Identify which cell holds the provided text, then report its (X, Y) central coordinate. 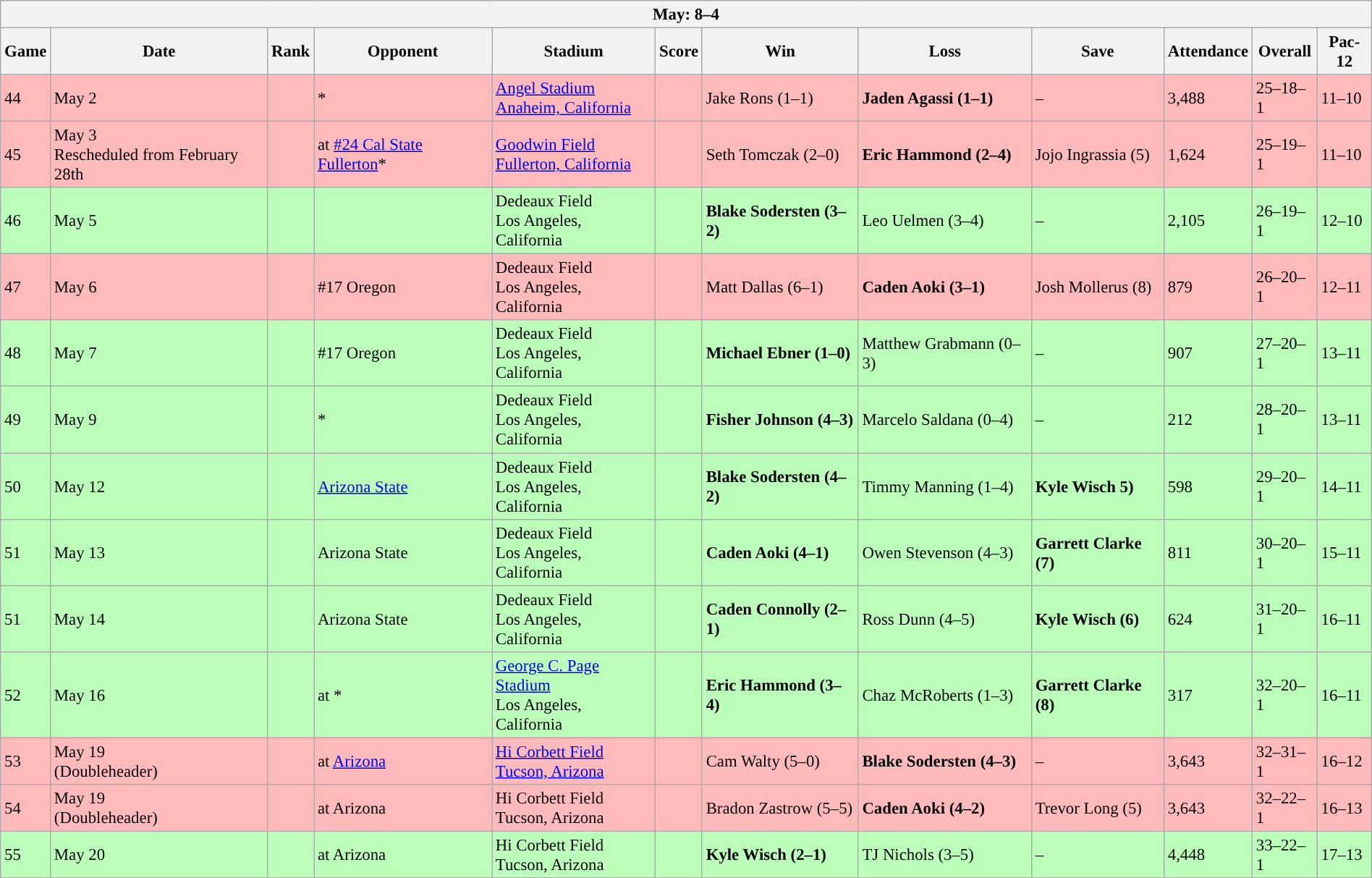
Game (26, 51)
2,105 (1208, 221)
49 (26, 420)
Caden Aoki (3–1) (945, 287)
May 9 (159, 420)
Caden Aoki (4–2) (945, 808)
Eric Hammond (3–4) (780, 695)
Seth Tomczak (2–0) (780, 155)
Angel StadiumAnaheim, California (574, 98)
Kyle Wisch (6) (1097, 619)
48 (26, 353)
29–20–1 (1284, 486)
May 16 (159, 695)
Ross Dunn (4–5) (945, 619)
16–12 (1345, 761)
Eric Hammond (2–4) (945, 155)
12–11 (1345, 287)
16–13 (1345, 808)
32–22–1 (1284, 808)
12–10 (1345, 221)
Kyle Wisch (2–1) (780, 854)
25–19–1 (1284, 155)
46 (26, 221)
53 (26, 761)
Opponent (403, 51)
Jojo Ingrassia (5) (1097, 155)
Stadium (574, 51)
30–20–1 (1284, 552)
Timmy Manning (1–4) (945, 486)
at #24 Cal State Fullerton* (403, 155)
27–20–1 (1284, 353)
May 2 (159, 98)
George C. Page StadiumLos Angeles, California (574, 695)
15–11 (1345, 552)
Blake Sodersten (3–2) (780, 221)
32–20–1 (1284, 695)
May 7 (159, 353)
Blake Sodersten (4–2) (780, 486)
4,448 (1208, 854)
14–11 (1345, 486)
28–20–1 (1284, 420)
at * (403, 695)
598 (1208, 486)
907 (1208, 353)
May 12 (159, 486)
May 14 (159, 619)
47 (26, 287)
Pac-12 (1345, 51)
33–22–1 (1284, 854)
Blake Sodersten (4–3) (945, 761)
Loss (945, 51)
May 3Rescheduled from February 28th (159, 155)
31–20–1 (1284, 619)
May 13 (159, 552)
26–19–1 (1284, 221)
1,624 (1208, 155)
Jake Rons (1–1) (780, 98)
Caden Connolly (2–1) (780, 619)
52 (26, 695)
Rank (291, 51)
32–31–1 (1284, 761)
Cam Walty (5–0) (780, 761)
26–20–1 (1284, 287)
Owen Stevenson (4–3) (945, 552)
212 (1208, 420)
Michael Ebner (1–0) (780, 353)
TJ Nichols (3–5) (945, 854)
3,488 (1208, 98)
Trevor Long (5) (1097, 808)
45 (26, 155)
811 (1208, 552)
Attendance (1208, 51)
Leo Uelmen (3–4) (945, 221)
55 (26, 854)
Date (159, 51)
Fisher Johnson (4–3) (780, 420)
Jaden Agassi (1–1) (945, 98)
54 (26, 808)
879 (1208, 287)
Caden Aoki (4–1) (780, 552)
Garrett Clarke (8) (1097, 695)
Save (1097, 51)
Score (679, 51)
Win (780, 51)
17–13 (1345, 854)
May 20 (159, 854)
Goodwin FieldFullerton, California (574, 155)
Kyle Wisch 5) (1097, 486)
Chaz McRoberts (1–3) (945, 695)
50 (26, 486)
Bradon Zastrow (5–5) (780, 808)
May: 8–4 (686, 14)
44 (26, 98)
Matthew Grabmann (0–3) (945, 353)
Matt Dallas (6–1) (780, 287)
Garrett Clarke (7) (1097, 552)
Marcelo Saldana (0–4) (945, 420)
624 (1208, 619)
Josh Mollerus (8) (1097, 287)
May 6 (159, 287)
Overall (1284, 51)
317 (1208, 695)
May 5 (159, 221)
25–18–1 (1284, 98)
